Pinpoint the cell where the given text exists, returning its (X, Y) midpoint coordinate. 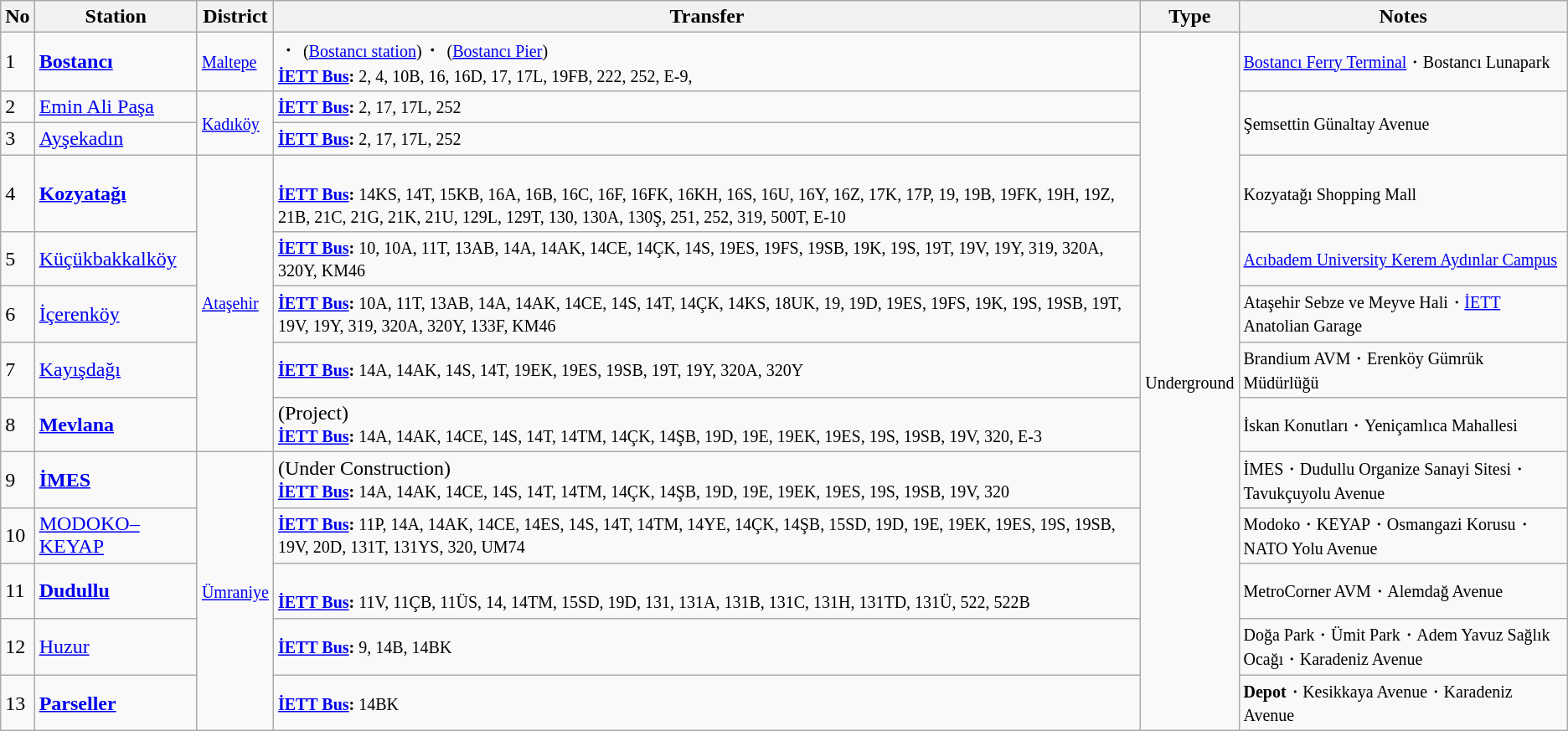
İETT Bus: 10, 10A, 11T, 13AB, 14A, 14AK, 14CE, 14ÇK, 14S, 19ES, 19FS, 19SB, 19K, 19S, 19T, 19V, 19Y, 319, 320A, 320Y, KM46 (707, 260)
8 (18, 425)
No (18, 17)
İçerenköy (116, 315)
10 (18, 536)
Dudullu (116, 591)
İskan Konutları・Yeniçamlıca Mahallesi (1403, 425)
District (235, 17)
Ataşehir (235, 303)
(Under Construction)İETT Bus: 14A, 14AK, 14CE, 14S, 14T, 14TM, 14ÇK, 14ŞB, 19D, 19E, 19EK, 19ES, 19S, 19SB, 19V, 320 (707, 481)
Kozyatağı Shopping Mall (1403, 193)
5 (18, 260)
(Project)İETT Bus: 14A, 14AK, 14CE, 14S, 14T, 14TM, 14ÇK, 14ŞB, 19D, 19E, 19EK, 19ES, 19S, 19SB, 19V, 320, E-3 (707, 425)
4 (18, 193)
İETT Bus: 14BK (707, 703)
7 (18, 370)
Kozyatağı (116, 193)
Doğa Park・Ümit Park・Adem Yavuz Sağlık Ocağı・Karadeniz Avenue (1403, 646)
Bostancı Ferry Terminal・Bostancı Lunapark (1403, 62)
Underground (1189, 382)
Şemsettin Günaltay Avenue (1403, 122)
Transfer (707, 17)
Type (1189, 17)
Modoko・KEYAP・Osmangazi Korusu・NATO Yolu Avenue (1403, 536)
6 (18, 315)
Parseller (116, 703)
・ (Bostancı station)・ (Bostancı Pier)İETT Bus: 2, 4, 10B, 16, 16D, 17, 17L, 19FB, 222, 252, E-9, (707, 62)
Depot・Kesikkaya Avenue・Karadeniz Avenue (1403, 703)
Station (116, 17)
Küçükbakkalköy (116, 260)
1 (18, 62)
9 (18, 481)
2 (18, 106)
Kadıköy (235, 122)
13 (18, 703)
Kayışdağı (116, 370)
MetroCorner AVM・Alemdağ Avenue (1403, 591)
Brandium AVM・Erenköy Gümrük Müdürlüğü (1403, 370)
Notes (1403, 17)
Ayşekadın (116, 138)
Ümraniye (235, 591)
İETT Bus: 14A, 14AK, 14S, 14T, 19EK, 19ES, 19SB, 19T, 19Y, 320A, 320Y (707, 370)
11 (18, 591)
Maltepe (235, 62)
Ataşehir Sebze ve Meyve Hali・İETT Anatolian Garage (1403, 315)
Huzur (116, 646)
Emin Ali Paşa (116, 106)
Acıbadem University Kerem Aydınlar Campus (1403, 260)
İETT Bus: 11P, 14A, 14AK, 14CE, 14ES, 14S, 14T, 14TM, 14YE, 14ÇK, 14ŞB, 15SD, 19D, 19E, 19EK, 19ES, 19S, 19SB, 19V, 20D, 131T, 131YS, 320, UM74 (707, 536)
3 (18, 138)
12 (18, 646)
İMES・Dudullu Organize Sanayi Sitesi・Tavukçuyolu Avenue (1403, 481)
İETT Bus: 11V, 11ÇB, 11ÜS, 14, 14TM, 15SD, 19D, 131, 131A, 131B, 131C, 131H, 131TD, 131Ü, 522, 522B (707, 591)
İETT Bus: 9, 14B, 14BK (707, 646)
MODOKO–KEYAP (116, 536)
Mevlana (116, 425)
Bostancı (116, 62)
İMES (116, 481)
